Scan for the cell matching the given text and deliver its [x, y] coordinate at center. 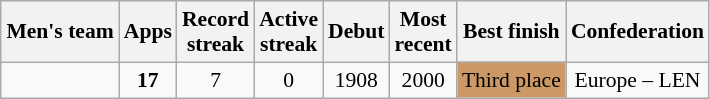
Third place [512, 80]
Men's team [60, 32]
0 [288, 80]
7 [216, 80]
Apps [148, 32]
Europe – LEN [638, 80]
Activestreak [288, 32]
1908 [356, 80]
17 [148, 80]
Confederation [638, 32]
2000 [424, 80]
Recordstreak [216, 32]
Best finish [512, 32]
Debut [356, 32]
Mostrecent [424, 32]
